For the text-containing cell, return its midpoint in [x, y] coordinate format. 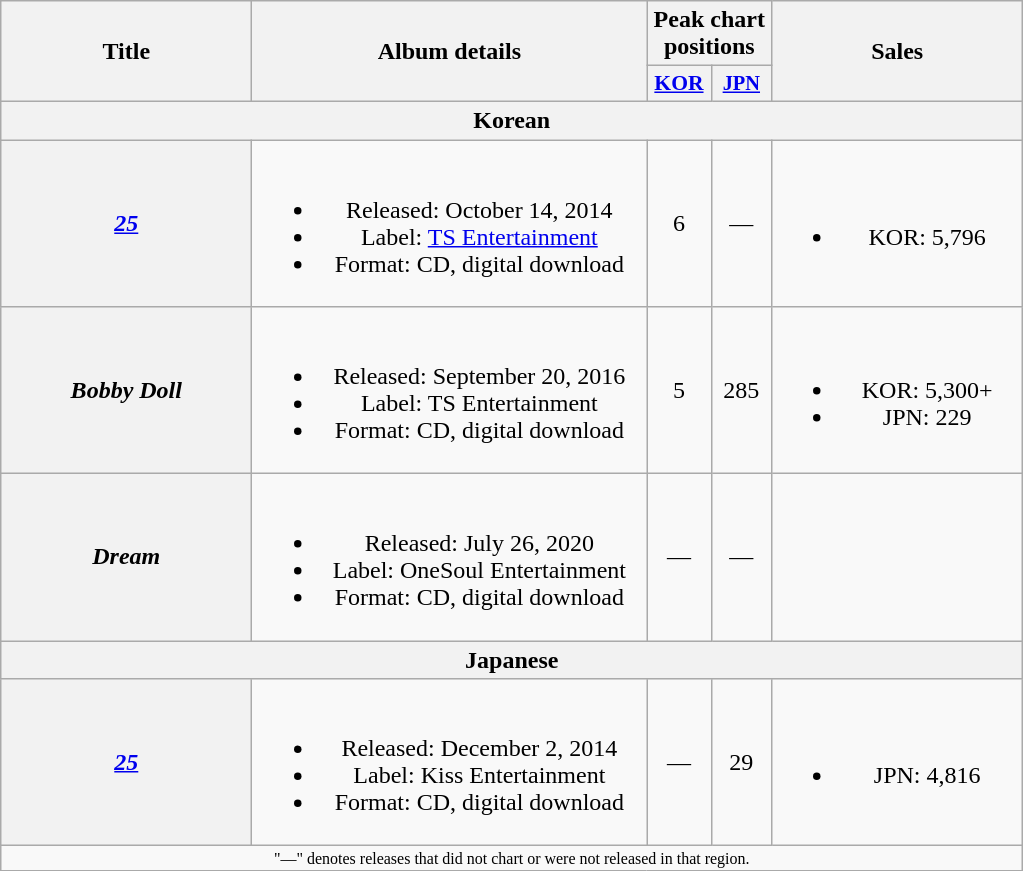
Japanese [512, 660]
Album details [450, 52]
Released: September 20, 2016Label: TS EntertainmentFormat: CD, digital download [450, 390]
5 [679, 390]
29 [742, 762]
"—" denotes releases that did not chart or were not released in that region. [512, 858]
Title [126, 52]
Released: October 14, 2014Label: TS EntertainmentFormat: CD, digital download [450, 224]
Released: December 2, 2014Label: Kiss EntertainmentFormat: CD, digital download [450, 762]
Sales [898, 52]
Released: July 26, 2020Label: OneSoul EntertainmentFormat: CD, digital download [450, 558]
Korean [512, 120]
KOR [679, 84]
JPN: 4,816 [898, 762]
285 [742, 390]
JPN [742, 84]
Dream [126, 558]
KOR: 5,300+JPN: 229 [898, 390]
Bobby Doll [126, 390]
6 [679, 224]
Peak chart positions [710, 34]
KOR: 5,796 [898, 224]
